Pinpoint the cell where the given text exists, returning its (x, y) midpoint coordinate. 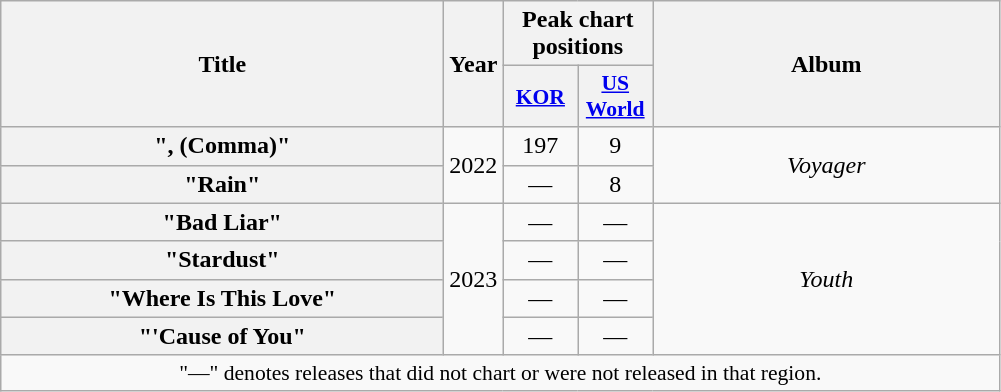
KOR (540, 96)
2022 (474, 165)
197 (540, 146)
"'Cause of You" (222, 336)
"Where Is This Love" (222, 298)
"Stardust" (222, 260)
Year (474, 64)
Youth (826, 279)
8 (616, 184)
Peak chart positions (578, 34)
", (Comma)" (222, 146)
Voyager (826, 165)
USWorld (616, 96)
9 (616, 146)
2023 (474, 279)
Title (222, 64)
"Rain" (222, 184)
"—" denotes releases that did not chart or were not released in that region. (500, 373)
Album (826, 64)
"Bad Liar" (222, 222)
